Detect which cell encompasses the target text, then output its [x, y] center coordinate. 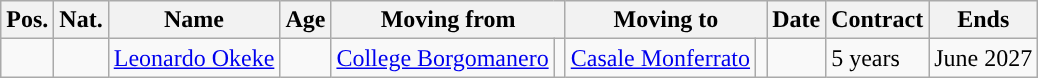
Date [796, 20]
Nat. [81, 20]
Ends [984, 20]
College Borgomanero [442, 58]
Leonardo Okeke [194, 58]
Moving to [666, 20]
Casale Monferrato [660, 58]
Age [306, 20]
5 years [878, 58]
Pos. [28, 20]
Name [194, 20]
Moving from [448, 20]
June 2027 [984, 58]
Contract [878, 20]
